Extract the [X, Y] coordinate from the center of the cell holding the provided text.  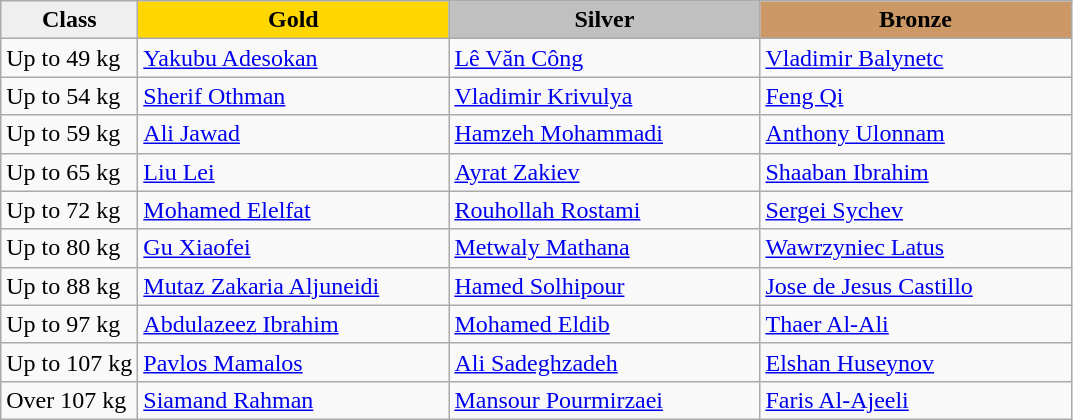
Silver [604, 20]
Faris Al-Ajeeli [916, 400]
Ayrat Zakiev [604, 172]
Wawrzyniec Latus [916, 248]
Yakubu Adesokan [294, 58]
Up to 72 kg [70, 210]
Up to 65 kg [70, 172]
Mohamed Eldib [604, 324]
Up to 88 kg [70, 286]
Bronze [916, 20]
Mutaz Zakaria Aljuneidi [294, 286]
Lê Văn Công [604, 58]
Thaer Al-Ali [916, 324]
Sherif Othman [294, 96]
Ali Jawad [294, 134]
Metwaly Mathana [604, 248]
Abdulazeez Ibrahim [294, 324]
Up to 97 kg [70, 324]
Class [70, 20]
Up to 54 kg [70, 96]
Up to 59 kg [70, 134]
Sergei Sychev [916, 210]
Anthony Ulonnam [916, 134]
Hamed Solhipour [604, 286]
Pavlos Mamalos [294, 362]
Elshan Huseynov [916, 362]
Mohamed Elelfat [294, 210]
Hamzeh Mohammadi [604, 134]
Mansour Pourmirzaei [604, 400]
Rouhollah Rostami [604, 210]
Jose de Jesus Castillo [916, 286]
Up to 80 kg [70, 248]
Shaaban Ibrahim [916, 172]
Liu Lei [294, 172]
Gu Xiaofei [294, 248]
Feng Qi [916, 96]
Vladimir Balynetc [916, 58]
Over 107 kg [70, 400]
Gold [294, 20]
Vladimir Krivulya [604, 96]
Up to 107 kg [70, 362]
Ali Sadeghzadeh [604, 362]
Siamand Rahman [294, 400]
Up to 49 kg [70, 58]
